Determine the [X, Y] coordinate at the center of the cell enclosing the given text.  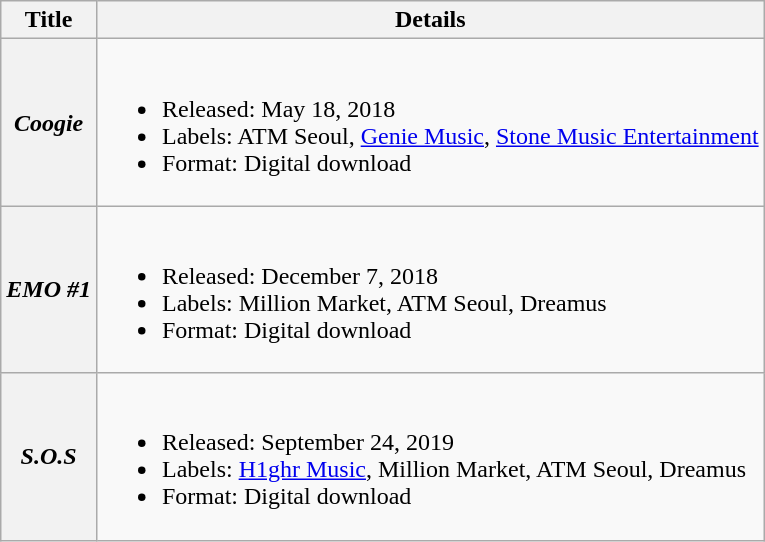
Details [430, 20]
S.O.S [49, 456]
Released: September 24, 2019Labels: H1ghr Music, Million Market, ATM Seoul, DreamusFormat: Digital download [430, 456]
Released: December 7, 2018Labels: Million Market, ATM Seoul, DreamusFormat: Digital download [430, 290]
Title [49, 20]
EMO #1 [49, 290]
Coogie [49, 122]
Released: May 18, 2018Labels: ATM Seoul, Genie Music, Stone Music EntertainmentFormat: Digital download [430, 122]
